Return the (X, Y) coordinate for the center point of the cell that contains the specified text.  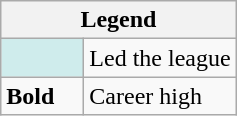
Bold (42, 96)
Career high (160, 96)
Legend (118, 20)
Led the league (160, 58)
